Detect which cell encompasses the target text, then output its [x, y] center coordinate. 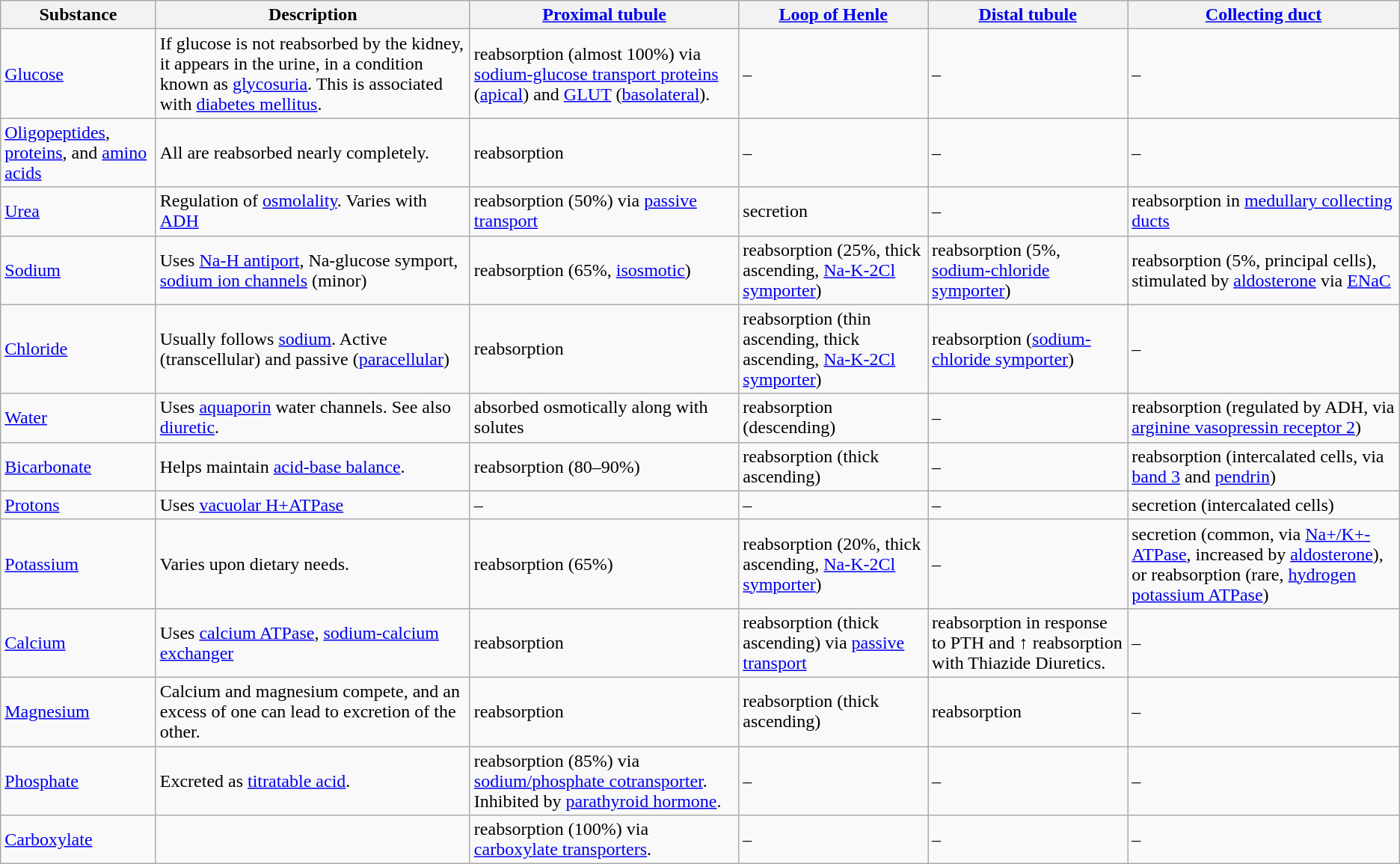
If glucose is not reabsorbed by the kidney, it appears in the urine, in a condition known as glycosuria. This is associated with diabetes mellitus. [313, 73]
reabsorption in response to PTH and ↑ reabsorption with Thiazide Diuretics. [1028, 643]
Collecting duct [1264, 15]
reabsorption (intercalated cells, via band 3 and pendrin) [1264, 467]
Potassium [78, 564]
Uses vacuolar H+ATPase [313, 505]
Distal tubule [1028, 15]
Usually follows sodium. Active (transcellular) and passive (paracellular) [313, 349]
reabsorption (thick ascending) via passive transport [833, 643]
Helps maintain acid-base balance. [313, 467]
Phosphate [78, 781]
Protons [78, 505]
reabsorption (20%, thick ascending, Na-K-2Cl symporter) [833, 564]
Excreted as titratable acid. [313, 781]
absorbed osmotically along with solutes [604, 417]
reabsorption (80–90%) [604, 467]
Loop of Henle [833, 15]
Bicarbonate [78, 467]
reabsorption (sodium-chloride symporter) [1028, 349]
Carboxylate [78, 839]
reabsorption (50%) via passive transport [604, 211]
reabsorption (5%, principal cells), stimulated by aldosterone via ENaC [1264, 270]
reabsorption (65%) [604, 564]
reabsorption (5%, sodium-chloride symporter) [1028, 270]
Uses Na-H antiport, Na-glucose symport, sodium ion channels (minor) [313, 270]
Water [78, 417]
reabsorption (65%, isosmotic) [604, 270]
Calcium [78, 643]
Proximal tubule [604, 15]
reabsorption (100%) via carboxylate transporters. [604, 839]
secretion (intercalated cells) [1264, 505]
Chloride [78, 349]
Regulation of osmolality. Varies with ADH [313, 211]
Substance [78, 15]
reabsorption (25%, thick ascending, Na-K-2Cl symporter) [833, 270]
Uses aquaporin water channels. See also diuretic. [313, 417]
Oligopeptides, proteins, and amino acids [78, 153]
reabsorption (almost 100%) via sodium-glucose transport proteins (apical) and GLUT (basolateral). [604, 73]
reabsorption (85%) via sodium/phosphate cotransporter. Inhibited by parathyroid hormone. [604, 781]
Glucose [78, 73]
Urea [78, 211]
secretion (common, via Na+/K+-ATPase, increased by aldosterone), or reabsorption (rare, hydrogen potassium ATPase) [1264, 564]
Description [313, 15]
Magnesium [78, 711]
secretion [833, 211]
Varies upon dietary needs. [313, 564]
reabsorption in medullary collecting ducts [1264, 211]
reabsorption (regulated by ADH, via arginine vasopressin receptor 2) [1264, 417]
Calcium and magnesium compete, and an excess of one can lead to excretion of the other. [313, 711]
reabsorption (thin ascending, thick ascending, Na-K-2Cl symporter) [833, 349]
reabsorption (descending) [833, 417]
All are reabsorbed nearly completely. [313, 153]
Sodium [78, 270]
Uses calcium ATPase, sodium-calcium exchanger [313, 643]
